Return [x, y] of the center of cell containing provided text 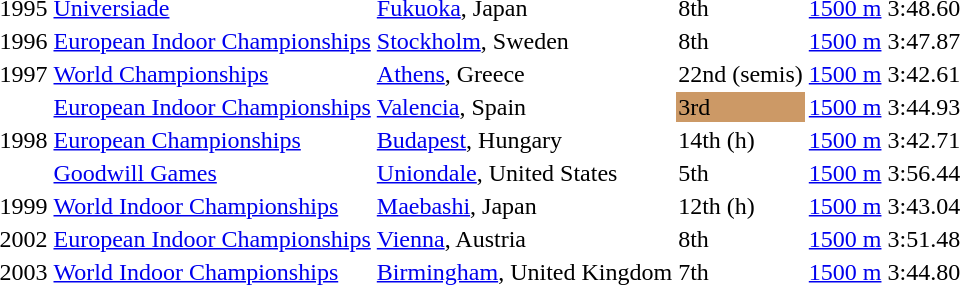
European Championships [212, 140]
Valencia, Spain [524, 107]
Athens, Greece [524, 74]
World Indoor Championships [212, 206]
Goodwill Games [212, 173]
14th (h) [741, 140]
Stockholm, Sweden [524, 41]
Vienna, Austria [524, 239]
5th [741, 173]
3rd [741, 107]
Maebashi, Japan [524, 206]
22nd (semis) [741, 74]
World Championships [212, 74]
Budapest, Hungary [524, 140]
12th (h) [741, 206]
Uniondale, United States [524, 173]
